Scan for the cell matching the given text and deliver its (x, y) coordinate at center. 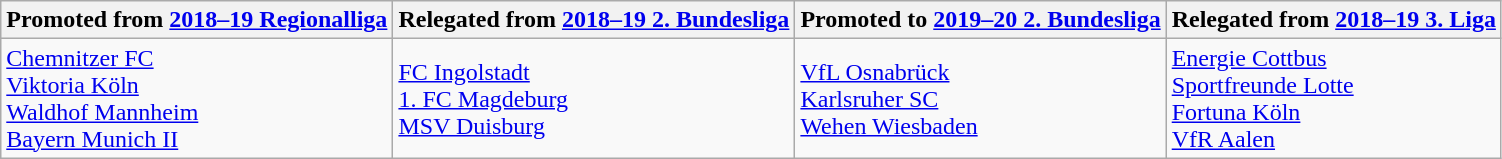
Energie CottbusSportfreunde LotteFortuna KölnVfR Aalen (1334, 98)
Promoted from 2018–19 Regionalliga (197, 20)
Chemnitzer FCViktoria KölnWaldhof MannheimBayern Munich II (197, 98)
Promoted to 2019–20 2. Bundesliga (980, 20)
FC Ingolstadt1. FC MagdeburgMSV Duisburg (594, 98)
VfL OsnabrückKarlsruher SCWehen Wiesbaden (980, 98)
Relegated from 2018–19 2. Bundesliga (594, 20)
Relegated from 2018–19 3. Liga (1334, 20)
